Scan for the cell matching the given text and deliver its [X, Y] coordinate at center. 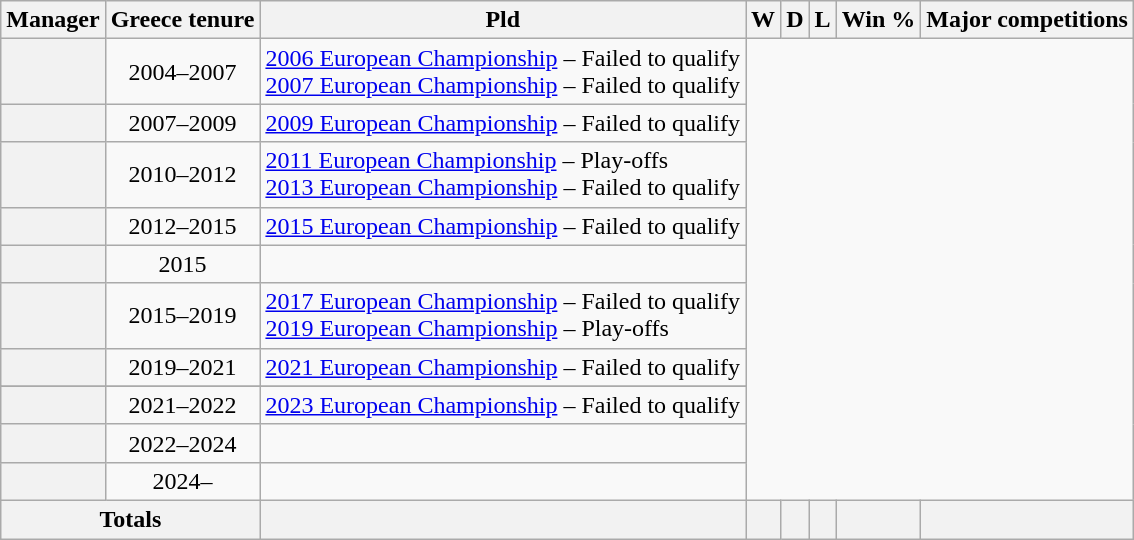
2007–2009 [182, 123]
2021 European Championship – Failed to qualify [503, 367]
2009 European Championship – Failed to qualify [503, 123]
2021–2022 [182, 405]
2023 European Championship – Failed to qualify [503, 405]
2015 [182, 264]
2017 European Championship – Failed to qualify 2019 European Championship – Play-offs [503, 316]
Major competitions [1028, 20]
Totals [130, 519]
D [795, 20]
Win % [878, 20]
2010–2012 [182, 174]
W [764, 20]
Greece tenure [182, 20]
2019–2021 [182, 367]
2006 European Championship – Failed to qualify 2007 European Championship – Failed to qualify [503, 72]
Manager [53, 20]
2012–2015 [182, 226]
L [822, 20]
Pld [503, 20]
2011 European Championship – Play-offs 2013 European Championship – Failed to qualify [503, 174]
2004–2007 [182, 72]
2024– [182, 481]
2015 European Championship – Failed to qualify [503, 226]
2015–2019 [182, 316]
2022–2024 [182, 443]
